Provide the [x, y] coordinate of the cell's center where the given text is located.  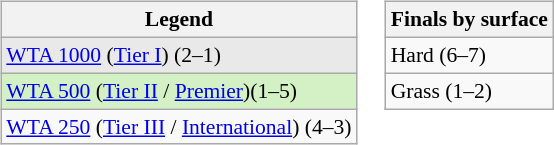
WTA 500 (Tier II / Premier)(1–5) [178, 91]
WTA 250 (Tier III / International) (4–3) [178, 127]
Hard (6–7) [470, 55]
Grass (1–2) [470, 91]
WTA 1000 (Tier I) (2–1) [178, 55]
Finals by surface [470, 20]
Legend [178, 20]
